Output the [x, y] coordinate of the center of the cell containing the given text.  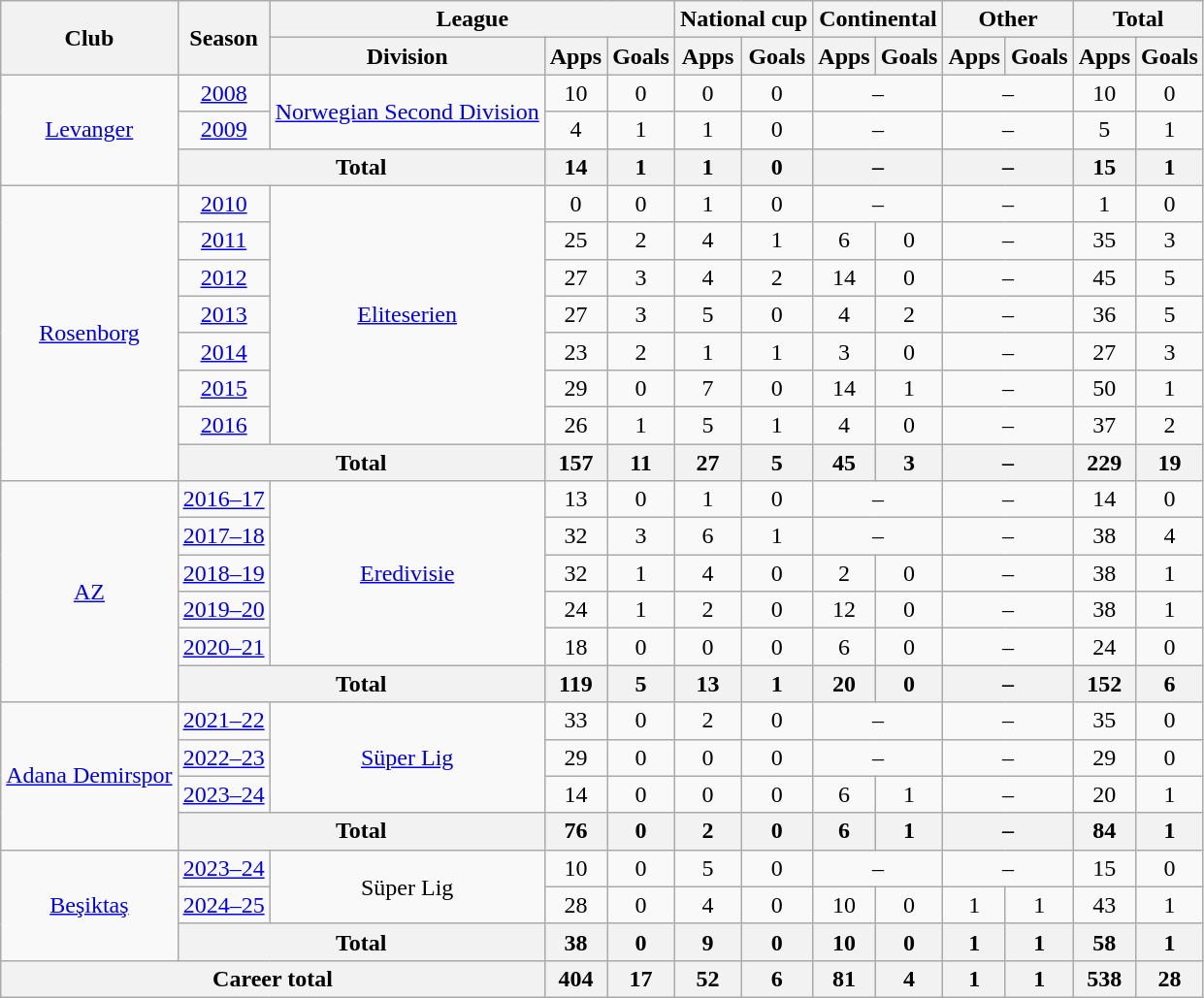
25 [575, 241]
81 [844, 979]
Norwegian Second Division [407, 112]
9 [707, 942]
Division [407, 56]
2016–17 [223, 499]
2020–21 [223, 647]
2016 [223, 425]
2010 [223, 204]
119 [575, 684]
Club [89, 38]
2022–23 [223, 757]
36 [1104, 314]
2011 [223, 241]
2024–25 [223, 905]
2008 [223, 93]
50 [1104, 388]
2014 [223, 351]
157 [575, 463]
2012 [223, 277]
2019–20 [223, 610]
76 [575, 831]
37 [1104, 425]
12 [844, 610]
Other [1008, 19]
Levanger [89, 130]
AZ [89, 592]
League [472, 19]
Continental [878, 19]
26 [575, 425]
23 [575, 351]
7 [707, 388]
229 [1104, 463]
18 [575, 647]
11 [641, 463]
152 [1104, 684]
58 [1104, 942]
43 [1104, 905]
Rosenborg [89, 333]
Eredivisie [407, 573]
17 [641, 979]
2009 [223, 130]
84 [1104, 831]
404 [575, 979]
19 [1170, 463]
Eliteserien [407, 314]
33 [575, 721]
Season [223, 38]
2015 [223, 388]
52 [707, 979]
538 [1104, 979]
2017–18 [223, 536]
National cup [743, 19]
2013 [223, 314]
2021–22 [223, 721]
Career total [273, 979]
Beşiktaş [89, 905]
2018–19 [223, 573]
Adana Demirspor [89, 776]
